Locate the cell with the specified text and output its [X, Y] center coordinate. 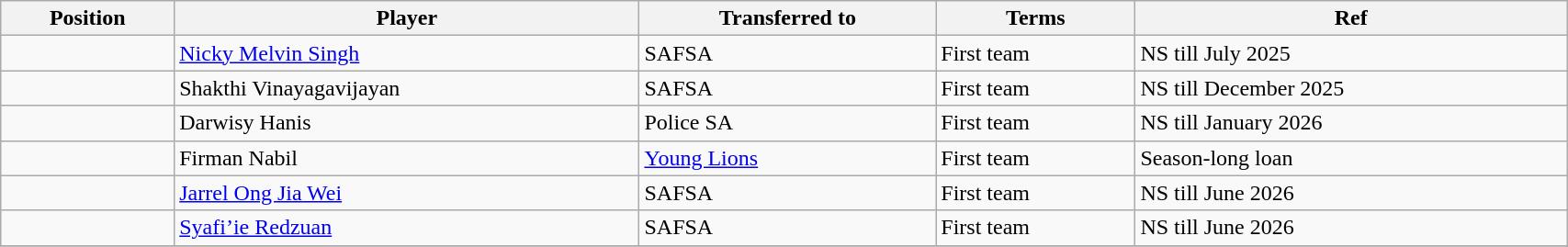
Police SA [788, 123]
Transferred to [788, 18]
Syafi’ie Redzuan [407, 228]
Position [88, 18]
Darwisy Hanis [407, 123]
Season-long loan [1351, 158]
Jarrel Ong Jia Wei [407, 193]
NS till July 2025 [1351, 53]
Terms [1036, 18]
NS till January 2026 [1351, 123]
Firman Nabil [407, 158]
NS till December 2025 [1351, 88]
Nicky Melvin Singh [407, 53]
Shakthi Vinayagavijayan [407, 88]
Young Lions [788, 158]
Ref [1351, 18]
Player [407, 18]
